Capture the cell that displays the provided text and extract its (x, y) central coordinate. 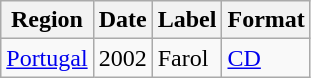
2002 (122, 58)
CD (266, 58)
Farol (187, 58)
Format (266, 20)
Region (47, 20)
Label (187, 20)
Portugal (47, 58)
Date (122, 20)
